Provide the [X, Y] coordinate of the cell's center where the given text is located.  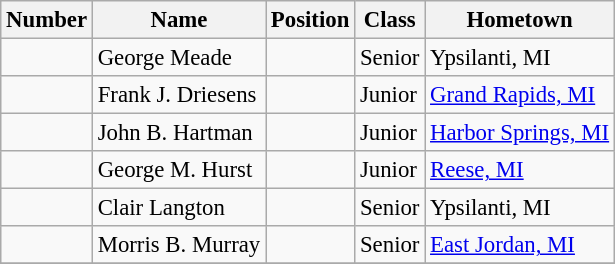
Reese, MI [520, 170]
Position [310, 20]
Class [390, 20]
East Jordan, MI [520, 245]
Grand Rapids, MI [520, 95]
Clair Langton [178, 208]
Morris B. Murray [178, 245]
Name [178, 20]
George M. Hurst [178, 170]
Hometown [520, 20]
John B. Hartman [178, 133]
Harbor Springs, MI [520, 133]
Number [47, 20]
George Meade [178, 58]
Frank J. Driesens [178, 95]
